Output the [x, y] coordinate of the center of the cell containing the given text.  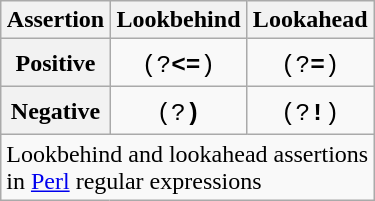
Lookahead [310, 20]
Negative [56, 111]
Lookbehind and lookahead assertionsin Perl regular expressions [188, 168]
(?<=) [178, 63]
(?=) [310, 63]
Lookbehind [178, 20]
Positive [56, 63]
(?) [178, 111]
(?!) [310, 111]
Assertion [56, 20]
